Search for the cell housing the specified text and yield its (X, Y) center coordinate. 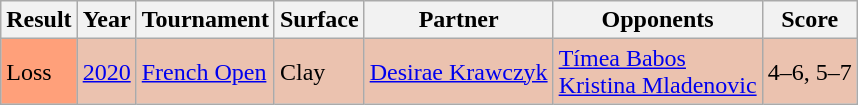
French Open (205, 72)
Opponents (658, 20)
2020 (106, 72)
Result (39, 20)
Clay (319, 72)
Surface (319, 20)
Tournament (205, 20)
Score (810, 20)
Partner (458, 20)
4–6, 5–7 (810, 72)
Year (106, 20)
Desirae Krawczyk (458, 72)
Loss (39, 72)
Tímea Babos Kristina Mladenovic (658, 72)
